Pinpoint the cell where the given text exists, returning its [X, Y] midpoint coordinate. 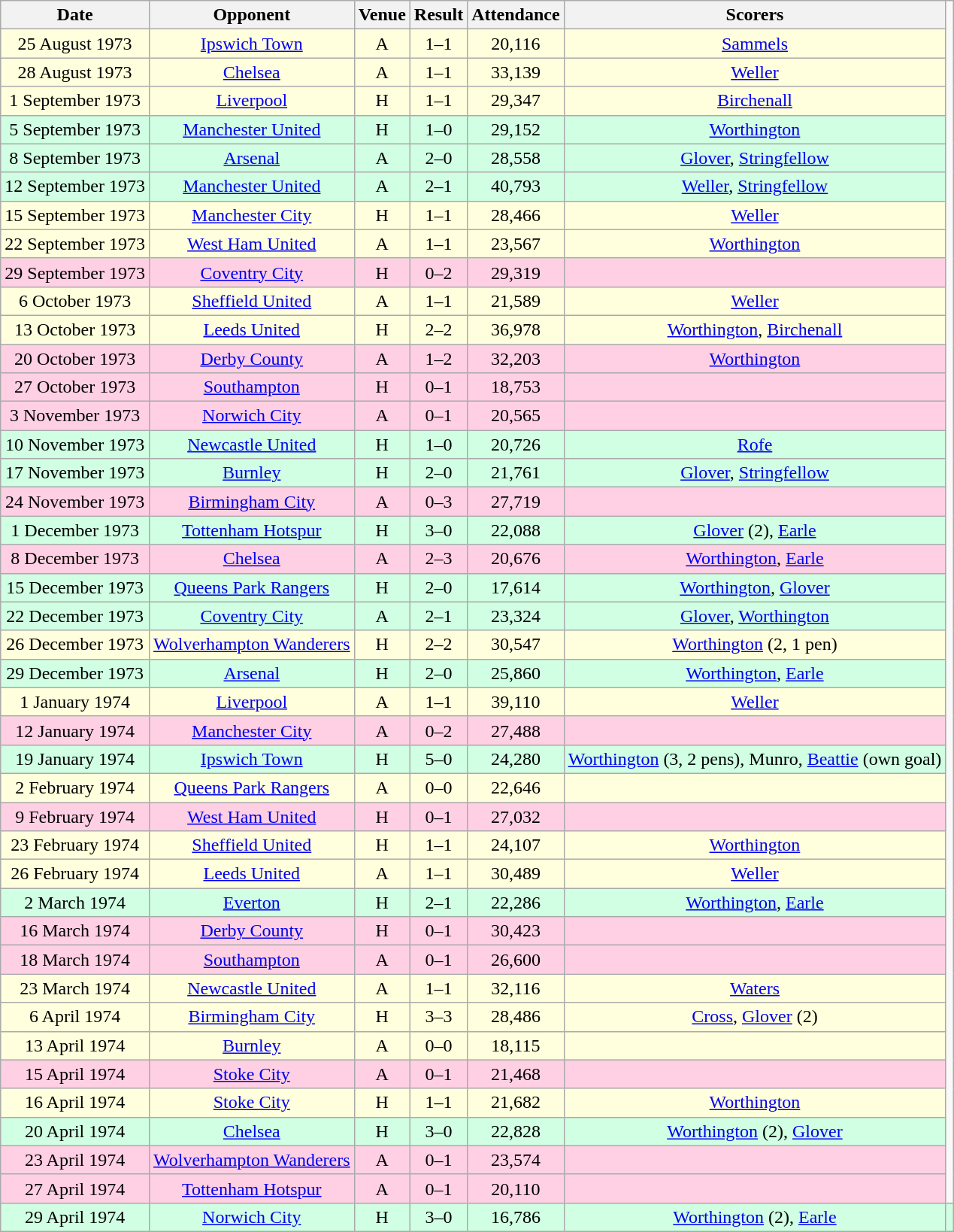
15 December 1973 [75, 587]
26 December 1973 [75, 645]
13 October 1973 [75, 329]
40,793 [516, 187]
9 February 1974 [75, 816]
24 November 1973 [75, 502]
8 December 1973 [75, 559]
36,978 [516, 329]
20,565 [516, 416]
21,468 [516, 1074]
22,286 [516, 903]
29,152 [516, 129]
39,110 [516, 702]
20,116 [516, 44]
28 August 1973 [75, 72]
30,423 [516, 931]
5–0 [438, 759]
15 September 1973 [75, 215]
Worthington, Glover [755, 587]
32,203 [516, 359]
Birchenall [755, 101]
30,489 [516, 874]
12 January 1974 [75, 730]
21,682 [516, 1103]
22,828 [516, 1131]
21,589 [516, 301]
26,600 [516, 960]
23,324 [516, 616]
12 September 1973 [75, 187]
Waters [755, 988]
Attendance [516, 15]
Sammels [755, 44]
18,115 [516, 1045]
1 September 1973 [75, 101]
26 February 1974 [75, 874]
30,547 [516, 645]
23 April 1974 [75, 1160]
Scorers [755, 15]
23,574 [516, 1160]
6 April 1974 [75, 1017]
20 October 1973 [75, 359]
32,116 [516, 988]
Result [438, 15]
27,032 [516, 816]
Venue [382, 15]
27 October 1973 [75, 387]
Worthington (3, 2 pens), Munro, Beattie (own goal) [755, 759]
29,319 [516, 272]
8 September 1973 [75, 158]
18,753 [516, 387]
Glover, Worthington [755, 616]
27,488 [516, 730]
Cross, Glover (2) [755, 1017]
22,646 [516, 787]
3–3 [438, 1017]
20,110 [516, 1188]
20 April 1974 [75, 1131]
0–3 [438, 502]
20,676 [516, 559]
21,761 [516, 473]
24,280 [516, 759]
29 December 1973 [75, 673]
29 September 1973 [75, 272]
22 December 1973 [75, 616]
Worthington (2), Earle [755, 1217]
17,614 [516, 587]
1–2 [438, 359]
29,347 [516, 101]
23 February 1974 [75, 845]
Opponent [251, 15]
16,786 [516, 1217]
Worthington, Birchenall [755, 329]
25,860 [516, 673]
23,567 [516, 244]
25 August 1973 [75, 44]
2 March 1974 [75, 903]
Date [75, 15]
23 March 1974 [75, 988]
28,486 [516, 1017]
10 November 1973 [75, 445]
24,107 [516, 845]
22,088 [516, 530]
1 January 1974 [75, 702]
19 January 1974 [75, 759]
Weller, Stringfellow [755, 187]
28,558 [516, 158]
33,139 [516, 72]
27,719 [516, 502]
Worthington (2), Glover [755, 1131]
22 September 1973 [75, 244]
2–3 [438, 559]
5 September 1973 [75, 129]
16 April 1974 [75, 1103]
Everton [251, 903]
20,726 [516, 445]
1 December 1973 [75, 530]
17 November 1973 [75, 473]
Rofe [755, 445]
18 March 1974 [75, 960]
13 April 1974 [75, 1045]
16 March 1974 [75, 931]
27 April 1974 [75, 1188]
Worthington (2, 1 pen) [755, 645]
28,466 [516, 215]
29 April 1974 [75, 1217]
3 November 1973 [75, 416]
2 February 1974 [75, 787]
Glover (2), Earle [755, 530]
15 April 1974 [75, 1074]
6 October 1973 [75, 301]
